Output the (x, y) coordinate of the center of the cell containing the given text.  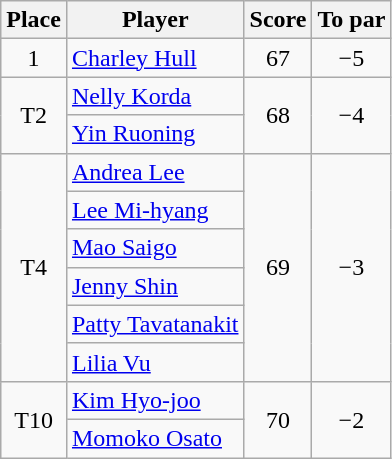
Lee Mi-hyang (155, 210)
Lilia Vu (155, 362)
Nelly Korda (155, 96)
Place (34, 20)
68 (278, 115)
Player (155, 20)
T10 (34, 419)
−2 (352, 419)
To par (352, 20)
1 (34, 58)
Momoko Osato (155, 438)
Kim Hyo-joo (155, 400)
−3 (352, 267)
Charley Hull (155, 58)
T4 (34, 267)
−5 (352, 58)
Mao Saigo (155, 248)
Score (278, 20)
Andrea Lee (155, 172)
Jenny Shin (155, 286)
Yin Ruoning (155, 134)
69 (278, 267)
−4 (352, 115)
70 (278, 419)
Patty Tavatanakit (155, 324)
T2 (34, 115)
67 (278, 58)
